From the cell containing the given text, extract its center point as [x, y] coordinate. 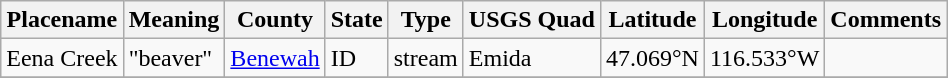
County [275, 20]
47.069°N [652, 58]
State [356, 20]
"beaver" [174, 58]
ID [356, 58]
Type [426, 20]
Latitude [652, 20]
Placename [62, 20]
USGS Quad [532, 20]
Emida [532, 58]
Meaning [174, 20]
Eena Creek [62, 58]
stream [426, 58]
Benewah [275, 58]
Longitude [764, 20]
116.533°W [764, 58]
Comments [886, 20]
